Search for the cell housing the specified text and yield its [X, Y] center coordinate. 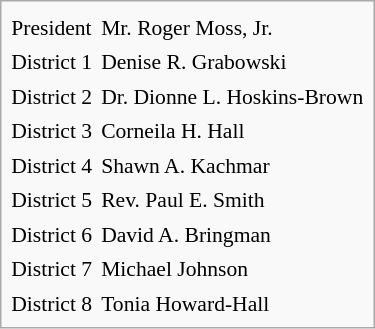
District 5 [52, 200]
District 8 [52, 304]
District 3 [52, 131]
Shawn A. Kachmar [232, 166]
Dr. Dionne L. Hoskins-Brown [232, 97]
District 7 [52, 269]
District 1 [52, 62]
District 2 [52, 97]
District 6 [52, 235]
Corneila H. Hall [232, 131]
Denise R. Grabowski [232, 62]
Michael Johnson [232, 269]
Rev. Paul E. Smith [232, 200]
Mr. Roger Moss, Jr. [232, 28]
President [52, 28]
District 4 [52, 166]
Tonia Howard-Hall [232, 304]
David A. Bringman [232, 235]
